Detect which cell encompasses the target text, then output its (X, Y) center coordinate. 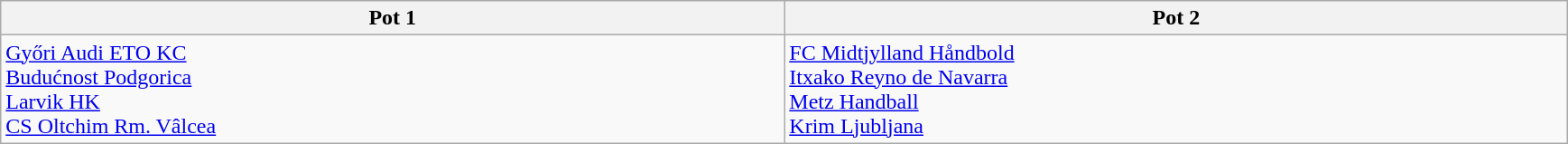
Pot 2 (1176, 18)
Pot 1 (393, 18)
Győri Audi ETO KC Budućnost Podgorica Larvik HK CS Oltchim Rm. Vâlcea (393, 89)
FC Midtjylland Håndbold Itxako Reyno de Navarra Metz Handball Krim Ljubljana (1176, 89)
